Provide the [X, Y] coordinate of the cell's center where the given text is located.  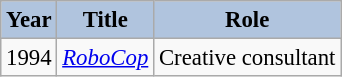
Creative consultant [248, 58]
Year [29, 20]
Title [106, 20]
1994 [29, 58]
Role [248, 20]
RoboCop [106, 58]
